Provide the [X, Y] coordinate of the cell's center where the given text is located.  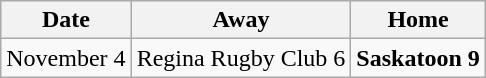
Saskatoon 9 [418, 58]
Regina Rugby Club 6 [241, 58]
Date [66, 20]
Home [418, 20]
Away [241, 20]
November 4 [66, 58]
